Return [X, Y] of the center of cell containing provided text 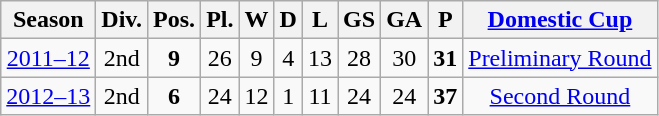
GS [360, 20]
6 [174, 96]
Season [48, 20]
Preliminary Round [560, 58]
11 [320, 96]
37 [446, 96]
Pos. [174, 20]
2012–13 [48, 96]
Pl. [220, 20]
31 [446, 58]
1 [288, 96]
Div. [122, 20]
28 [360, 58]
26 [220, 58]
Second Round [560, 96]
30 [404, 58]
W [256, 20]
13 [320, 58]
2011–12 [48, 58]
D [288, 20]
4 [288, 58]
P [446, 20]
GA [404, 20]
12 [256, 96]
Domestic Cup [560, 20]
L [320, 20]
